Pinpoint the cell where the given text exists, returning its (X, Y) midpoint coordinate. 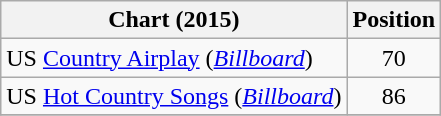
Position (394, 20)
Chart (2015) (174, 20)
86 (394, 96)
US Country Airplay (Billboard) (174, 58)
US Hot Country Songs (Billboard) (174, 96)
70 (394, 58)
